Scan for the cell matching the given text and deliver its (x, y) coordinate at center. 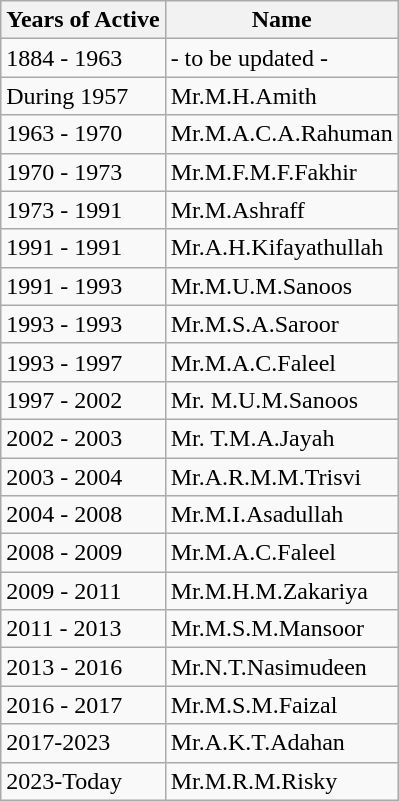
1963 - 1970 (83, 134)
2017-2023 (83, 743)
2013 - 2016 (83, 667)
Mr. M.U.M.Sanoos (282, 400)
Mr.M.R.M.Risky (282, 781)
1991 - 1993 (83, 286)
1993 - 1993 (83, 324)
2003 - 2004 (83, 477)
Mr.M.A.C.A.Rahuman (282, 134)
2011 - 2013 (83, 629)
1991 - 1991 (83, 248)
2008 - 2009 (83, 553)
Mr.M.H.Amith (282, 96)
Mr.M.U.M.Sanoos (282, 286)
Mr.M.S.M.Faizal (282, 705)
Years of Active (83, 20)
Mr.A.K.T.Adahan (282, 743)
Mr.M.S.A.Saroor (282, 324)
Mr.A.R.M.M.Trisvi (282, 477)
During 1957 (83, 96)
Mr.M.F.M.F.Fakhir (282, 172)
Name (282, 20)
Mr. T.M.A.Jayah (282, 438)
1993 - 1997 (83, 362)
2004 - 2008 (83, 515)
2016 - 2017 (83, 705)
Mr.N.T.Nasimudeen (282, 667)
Mr.M.S.M.Mansoor (282, 629)
Mr.A.H.Kifayathullah (282, 248)
2009 - 2011 (83, 591)
1970 - 1973 (83, 172)
1997 - 2002 (83, 400)
2002 - 2003 (83, 438)
1884 - 1963 (83, 58)
Mr.M.I.Asadullah (282, 515)
1973 - 1991 (83, 210)
Mr.M.Ashraff (282, 210)
Mr.M.H.M.Zakariya (282, 591)
2023-Today (83, 781)
- to be updated - (282, 58)
